For the text-containing cell, return its midpoint in [X, Y] coordinate format. 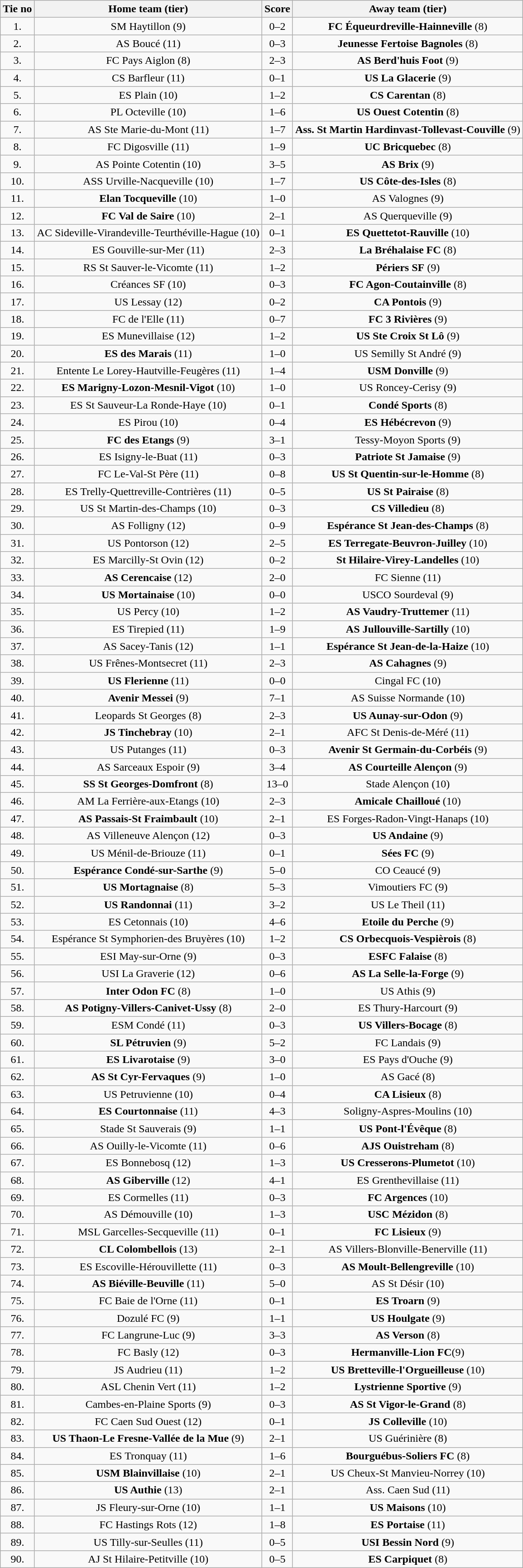
US Mortainaise (10) [148, 595]
Tessy-Moyon Sports (9) [408, 439]
77. [17, 1335]
ES Grenthevillaise (11) [408, 1180]
Cingal FC (10) [408, 681]
US Semilly St André (9) [408, 353]
CS Villedieu (8) [408, 509]
55. [17, 956]
72. [17, 1249]
US Athis (9) [408, 991]
US Randonnai (11) [148, 905]
US Pontorson (12) [148, 543]
USC Mézidon (8) [408, 1215]
Home team (tier) [148, 9]
73. [17, 1266]
ASL Chenin Vert (11) [148, 1387]
64. [17, 1111]
0–7 [278, 319]
US Putanges (11) [148, 749]
USM Donville (9) [408, 371]
17. [17, 302]
AS Verson (8) [408, 1335]
66. [17, 1146]
FC Pays Aiglon (8) [148, 61]
AS Gacé (8) [408, 1077]
US Ouest Cotentin (8) [408, 112]
St Hilaire-Virey-Landelles (10) [408, 560]
11. [17, 198]
US St Pairaise (8) [408, 491]
AS Sarceaux Espoir (9) [148, 767]
1. [17, 26]
ESM Condé (11) [148, 1025]
US St Quentin-sur-le-Homme (8) [408, 474]
87. [17, 1507]
3. [17, 61]
5. [17, 95]
US Ménil-de-Briouze (11) [148, 853]
AS Cahagnes (9) [408, 663]
ES Hébécrevon (9) [408, 422]
Stade St Sauverais (9) [148, 1129]
FC Baie de l'Orne (11) [148, 1301]
74. [17, 1283]
46. [17, 801]
ES Cormelles (11) [148, 1197]
38. [17, 663]
ES Munevillaise (12) [148, 336]
US Le Theil (11) [408, 905]
AS La Selle-la-Forge (9) [408, 973]
CL Colombellois (13) [148, 1249]
ES Cetonnais (10) [148, 922]
43. [17, 749]
30. [17, 526]
Dozulé FC (9) [148, 1318]
Tie no [17, 9]
CA Pontois (9) [408, 302]
51. [17, 887]
JS Tinchebray (10) [148, 732]
7. [17, 129]
37. [17, 646]
Avenir Messei (9) [148, 698]
US Mortagnaise (8) [148, 887]
65. [17, 1129]
Amicale Chailloué (10) [408, 801]
70. [17, 1215]
24. [17, 422]
Score [278, 9]
90. [17, 1559]
ES Gouville-sur-Mer (11) [148, 250]
59. [17, 1025]
3–2 [278, 905]
AS Boucé (11) [148, 43]
45. [17, 784]
33. [17, 577]
La Bréhalaise FC (8) [408, 250]
ES Troarn (9) [408, 1301]
86. [17, 1490]
AS Passais-St Fraimbault (10) [148, 819]
ES Terregate-Beuvron-Juilley (10) [408, 543]
13. [17, 233]
US Petruvienne (10) [148, 1094]
Sées FC (9) [408, 853]
22. [17, 388]
Leopards St Georges (8) [148, 715]
49. [17, 853]
Jeunesse Fertoise Bagnoles (8) [408, 43]
Ass. St Martin Hardinvast-Tollevast-Couville (9) [408, 129]
ES Escoville-Hérouvillette (11) [148, 1266]
36. [17, 629]
15. [17, 267]
AS Démouville (10) [148, 1215]
71. [17, 1232]
4–1 [278, 1180]
ES Courtonnaise (11) [148, 1111]
Vimoutiers FC (9) [408, 887]
58. [17, 1008]
CA Lisieux (8) [408, 1094]
82. [17, 1421]
2–5 [278, 543]
Bourguébus-Soliers FC (8) [408, 1456]
ES Marcilly-St Ovin (12) [148, 560]
ES Bonnebosq (12) [148, 1163]
FC Argences (10) [408, 1197]
Soligny-Aspres-Moulins (10) [408, 1111]
Elan Tocqueville (10) [148, 198]
AS Brix (9) [408, 164]
US Authie (13) [148, 1490]
5–2 [278, 1042]
ES Thury-Harcourt (9) [408, 1008]
MSL Garcelles-Secqueville (11) [148, 1232]
ESFC Falaise (8) [408, 956]
88. [17, 1525]
41. [17, 715]
6. [17, 112]
US Cresserons-Plumetot (10) [408, 1163]
78. [17, 1353]
US Flerienne (11) [148, 681]
79. [17, 1370]
ES Tronquay (11) [148, 1456]
0–9 [278, 526]
54. [17, 939]
29. [17, 509]
ES Tirepied (11) [148, 629]
US Cheux-St Manvieu-Norrey (10) [408, 1473]
US Ste Croix St Lô (9) [408, 336]
FC Caen Sud Ouest (12) [148, 1421]
ES Portaise (11) [408, 1525]
67. [17, 1163]
US Frênes-Montsecret (11) [148, 663]
32. [17, 560]
39. [17, 681]
25. [17, 439]
AFC St Denis-de-Méré (11) [408, 732]
Cambes-en-Plaine Sports (9) [148, 1404]
ES Quettetot-Rauville (10) [408, 233]
US Guérinière (8) [408, 1439]
Espérance St Jean-des-Champs (8) [408, 526]
AS St Désir (10) [408, 1283]
FC de l'Elle (11) [148, 319]
SL Pétruvien (9) [148, 1042]
48. [17, 836]
19. [17, 336]
5–3 [278, 887]
USM Blainvillaise (10) [148, 1473]
1–4 [278, 371]
JS Audrieu (11) [148, 1370]
AC Sideville-Virandeville-Teurthéville-Hague (10) [148, 233]
47. [17, 819]
AS Ouilly-le-Vicomte (11) [148, 1146]
ES des Marais (11) [148, 353]
JS Fleury-sur-Orne (10) [148, 1507]
18. [17, 319]
FC des Etangs (9) [148, 439]
US Andaine (9) [408, 836]
4–6 [278, 922]
PL Octeville (10) [148, 112]
75. [17, 1301]
80. [17, 1387]
AJ St Hilaire-Petitville (10) [148, 1559]
FC Le-Val-St Père (11) [148, 474]
AS Potigny-Villers-Canivet-Ussy (8) [148, 1008]
23. [17, 405]
56. [17, 973]
Créances SF (10) [148, 285]
US Côte-des-Isles (8) [408, 181]
3–4 [278, 767]
61. [17, 1060]
AS Moult-Bellengreville (10) [408, 1266]
AS St Vigor-le-Grand (8) [408, 1404]
68. [17, 1180]
AJS Ouistreham (8) [408, 1146]
CS Barfleur (11) [148, 78]
US Pont-l'Évêque (8) [408, 1129]
FC Sienne (11) [408, 577]
44. [17, 767]
FC Langrune-Luc (9) [148, 1335]
ES Pirou (10) [148, 422]
AS Valognes (9) [408, 198]
AM La Ferrière-aux-Etangs (10) [148, 801]
AS Pointe Cotentin (10) [148, 164]
85. [17, 1473]
US Aunay-sur-Odon (9) [408, 715]
AS Cerencaise (12) [148, 577]
FC Landais (9) [408, 1042]
FC Digosville (11) [148, 147]
AS Berd'huis Foot (9) [408, 61]
AS St Cyr-Fervaques (9) [148, 1077]
76. [17, 1318]
14. [17, 250]
Patriote St Jamaise (9) [408, 457]
13–0 [278, 784]
AS Villers-Blonville-Benerville (11) [408, 1249]
26. [17, 457]
1–8 [278, 1525]
53. [17, 922]
JS Colleville (10) [408, 1421]
Etoile du Perche (9) [408, 922]
US St Martin-des-Champs (10) [148, 509]
7–1 [278, 698]
Périers SF (9) [408, 267]
69. [17, 1197]
US Bretteville-l'Orgueilleuse (10) [408, 1370]
AS Ste Marie-du-Mont (11) [148, 129]
FC 3 Rivières (9) [408, 319]
63. [17, 1094]
USI Bessin Nord (9) [408, 1542]
Stade Alençon (10) [408, 784]
42. [17, 732]
27. [17, 474]
ES Livarotaise (9) [148, 1060]
Ass. Caen Sud (11) [408, 1490]
3–0 [278, 1060]
20. [17, 353]
35. [17, 612]
10. [17, 181]
FC Équeurdreville-Hainneville (8) [408, 26]
SS St Georges-Domfront (8) [148, 784]
28. [17, 491]
US Houlgate (9) [408, 1318]
9. [17, 164]
ES Forges-Radon-Vingt-Hanaps (10) [408, 819]
62. [17, 1077]
ES Carpiquet (8) [408, 1559]
50. [17, 870]
4. [17, 78]
US Thaon-Le Fresne-Vallée de la Mue (9) [148, 1439]
UC Bricquebec (8) [408, 147]
ES Marigny-Lozon-Mesnil-Vigot (10) [148, 388]
AS Courteille Alençon (9) [408, 767]
US Percy (10) [148, 612]
AS Villeneuve Alençon (12) [148, 836]
16. [17, 285]
US La Glacerie (9) [408, 78]
2. [17, 43]
FC Agon-Coutainville (8) [408, 285]
84. [17, 1456]
AS Querqueville (9) [408, 216]
0–8 [278, 474]
AS Jullouville-Sartilly (10) [408, 629]
Hermanville-Lion FC(9) [408, 1353]
ES Plain (10) [148, 95]
57. [17, 991]
US Tilly-sur-Seulles (11) [148, 1542]
AS Suisse Normande (10) [408, 698]
8. [17, 147]
Entente Le Lorey-Hautville-Feugères (11) [148, 371]
FC Basly (12) [148, 1353]
CO Ceaucé (9) [408, 870]
CS Orbecquois-Vespièrois (8) [408, 939]
Condé Sports (8) [408, 405]
AS Vaudry-Truttemer (11) [408, 612]
12. [17, 216]
FC Lisieux (9) [408, 1232]
RS St Sauver-le-Vicomte (11) [148, 267]
CS Carentan (8) [408, 95]
ES Pays d'Ouche (9) [408, 1060]
Espérance St Symphorien-des Bruyères (10) [148, 939]
3–3 [278, 1335]
US Villers-Bocage (8) [408, 1025]
60. [17, 1042]
SM Haytillon (9) [148, 26]
AS Folligny (12) [148, 526]
40. [17, 698]
ES Isigny-le-Buat (11) [148, 457]
ES St Sauveur-La Ronde-Haye (10) [148, 405]
AS Giberville (12) [148, 1180]
USCO Sourdeval (9) [408, 595]
FC Hastings Rots (12) [148, 1525]
Lystrienne Sportive (9) [408, 1387]
Espérance St Jean-de-la-Haize (10) [408, 646]
Avenir St Germain-du-Corbéis (9) [408, 749]
52. [17, 905]
US Maisons (10) [408, 1507]
USI La Graverie (12) [148, 973]
AS Biéville-Beuville (11) [148, 1283]
US Roncey-Cerisy (9) [408, 388]
4–3 [278, 1111]
US Lessay (12) [148, 302]
ASS Urville-Nacqueville (10) [148, 181]
3–5 [278, 164]
Away team (tier) [408, 9]
ES Trelly-Quettreville-Contrières (11) [148, 491]
81. [17, 1404]
89. [17, 1542]
ESI May-sur-Orne (9) [148, 956]
Inter Odon FC (8) [148, 991]
AS Sacey-Tanis (12) [148, 646]
34. [17, 595]
31. [17, 543]
Espérance Condé-sur-Sarthe (9) [148, 870]
83. [17, 1439]
FC Val de Saire (10) [148, 216]
3–1 [278, 439]
21. [17, 371]
